Find where the given text appears and provide that cell's center as [X, Y] coordinate. 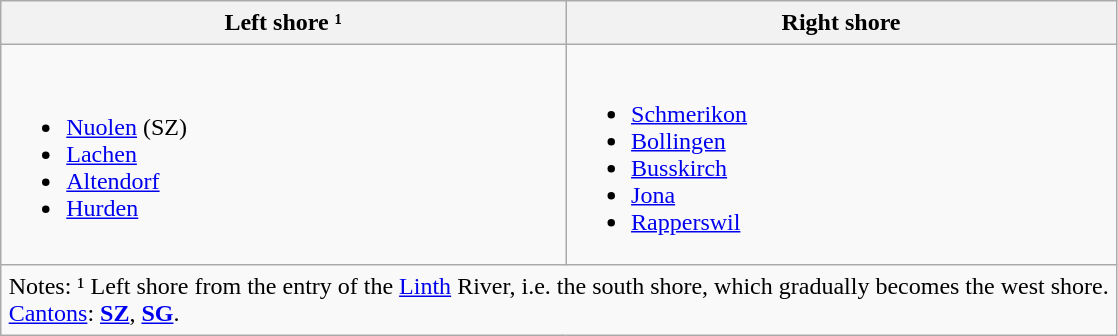
Nuolen (SZ)Lachen Altendorf Hurden [284, 154]
Right shore [842, 22]
Left shore ¹ [284, 22]
Schmerikon Bollingen Busskirch Jona Rapperswil [842, 154]
Notes: ¹ Left shore from the entry of the Linth River, i.e. the south shore, which gradually becomes the west shore.Cantons: SZ, SG. [559, 300]
